Identify which cell holds the provided text, then report its (x, y) central coordinate. 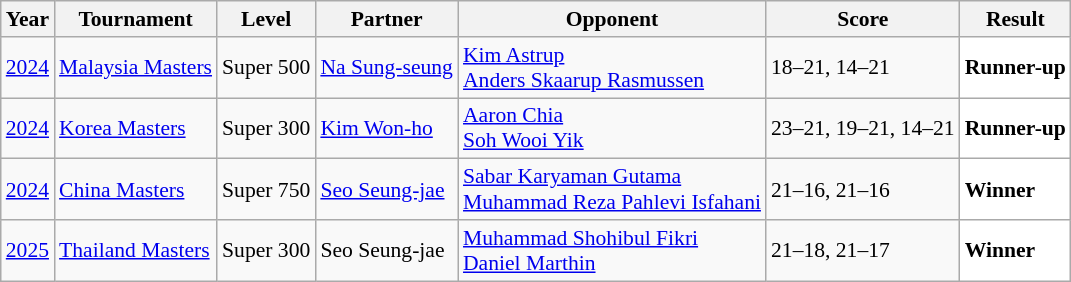
Score (863, 19)
Malaysia Masters (136, 68)
Kim Won-ho (386, 128)
Tournament (136, 19)
Na Sung-seung (386, 68)
China Masters (136, 190)
Sabar Karyaman Gutama Muhammad Reza Pahlevi Isfahani (612, 190)
Kim Astrup Anders Skaarup Rasmussen (612, 68)
Korea Masters (136, 128)
Result (1016, 19)
Aaron Chia Soh Wooi Yik (612, 128)
Partner (386, 19)
Thailand Masters (136, 250)
Opponent (612, 19)
21–16, 21–16 (863, 190)
Year (28, 19)
Super 500 (266, 68)
23–21, 19–21, 14–21 (863, 128)
18–21, 14–21 (863, 68)
2025 (28, 250)
Muhammad Shohibul Fikri Daniel Marthin (612, 250)
21–18, 21–17 (863, 250)
Level (266, 19)
Super 750 (266, 190)
